Detect which cell encompasses the target text, then output its [x, y] center coordinate. 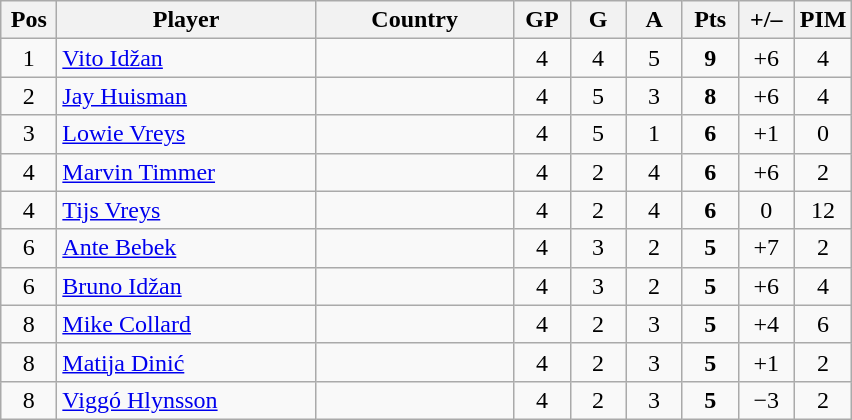
+/– [766, 20]
Lowie Vreys [186, 134]
G [598, 20]
Vito Idžan [186, 58]
GP [542, 20]
Player [186, 20]
Marvin Timmer [186, 172]
Pts [710, 20]
Jay Huisman [186, 96]
Matija Dinić [186, 362]
Mike Collard [186, 324]
Country [414, 20]
Bruno Idžan [186, 286]
A [654, 20]
Pos [29, 20]
Tijs Vreys [186, 210]
Ante Bebek [186, 248]
+7 [766, 248]
9 [710, 58]
12 [823, 210]
PIM [823, 20]
−3 [766, 400]
+4 [766, 324]
Viggó Hlynsson [186, 400]
